Search for the cell housing the specified text and yield its [x, y] center coordinate. 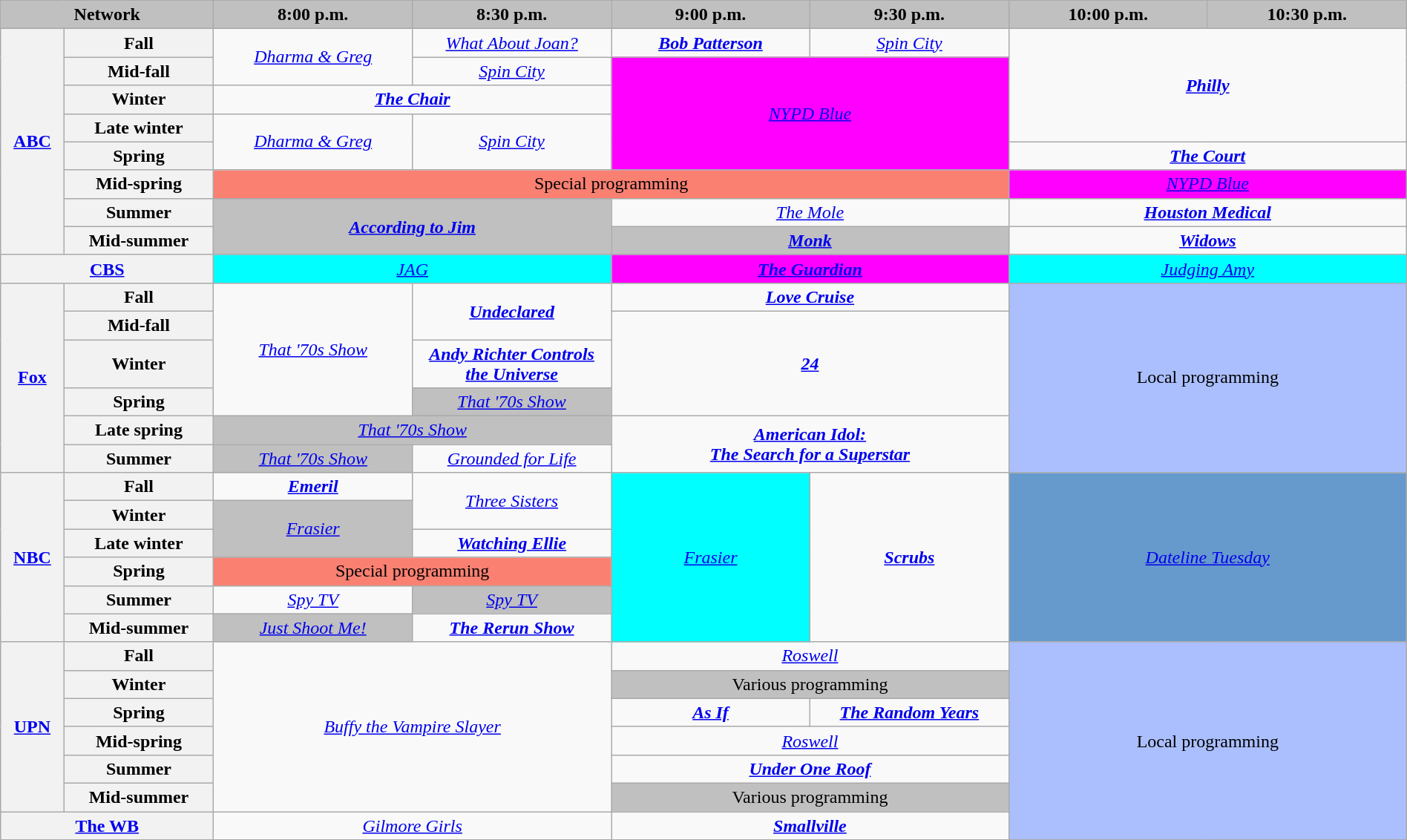
According to Jim [413, 226]
The WB [107, 826]
Just Shoot Me! [313, 628]
NBC [33, 557]
The Random Years [909, 712]
9:00 p.m. [711, 15]
Watching Ellie [512, 543]
The Mole [810, 212]
American Idol:The Search for a Superstar [810, 444]
Judging Amy [1207, 269]
The Court [1207, 156]
Philly [1207, 85]
Bob Patterson [711, 43]
As If [711, 712]
Smallville [810, 826]
10:30 p.m. [1307, 15]
The Guardian [810, 269]
Gilmore Girls [413, 826]
Love Cruise [810, 297]
Andy Richter Controls the Universe [512, 364]
8:30 p.m. [512, 15]
ABC [33, 142]
Dateline Tuesday [1207, 557]
Houston Medical [1207, 212]
UPN [33, 726]
Fox [33, 377]
Widows [1207, 240]
Under One Roof [810, 769]
The Chair [413, 99]
9:30 p.m. [909, 15]
CBS [107, 269]
The Rerun Show [512, 628]
What About Joan? [512, 43]
Undeclared [512, 311]
10:00 p.m. [1108, 15]
Grounded for Life [512, 459]
24 [810, 364]
Three Sisters [512, 501]
Network [107, 15]
Emeril [313, 487]
JAG [413, 269]
Buffy the Vampire Slayer [413, 726]
Monk [810, 240]
Late spring [139, 430]
Scrubs [909, 557]
8:00 p.m. [313, 15]
